Output the [X, Y] coordinate of the center of the cell containing the given text.  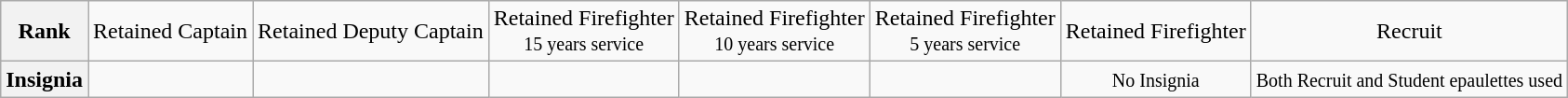
Both Recruit and Student epaulettes used [1409, 79]
Retained Firefighter [1155, 32]
Recruit [1409, 32]
Retained Firefighter15 years service [584, 32]
Retained Firefighter10 years service [774, 32]
Retained Deputy Captain [371, 32]
No Insignia [1155, 79]
Retained Firefighter5 years service [965, 32]
Retained Captain [171, 32]
Rank [45, 32]
Insignia [45, 79]
